Capture the cell that displays the provided text and extract its [X, Y] central coordinate. 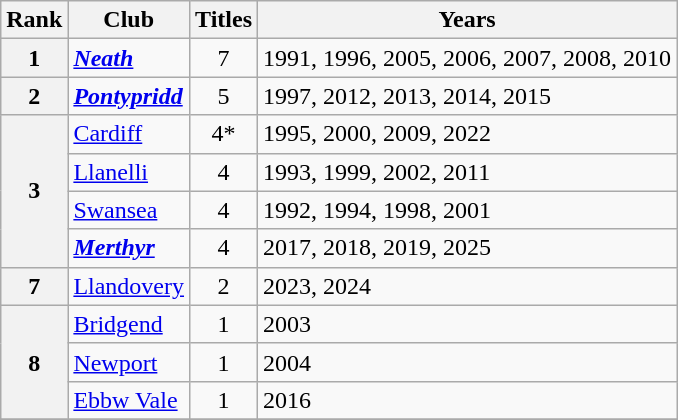
Merthyr [129, 248]
Titles [224, 20]
3 [34, 191]
2004 [468, 362]
Neath [129, 58]
1991, 1996, 2005, 2006, 2007, 2008, 2010 [468, 58]
Swansea [129, 210]
Llanelli [129, 172]
8 [34, 362]
2003 [468, 324]
4* [224, 134]
2023, 2024 [468, 286]
1992, 1994, 1998, 2001 [468, 210]
1997, 2012, 2013, 2014, 2015 [468, 96]
Bridgend [129, 324]
5 [224, 96]
Newport [129, 362]
Club [129, 20]
Cardiff [129, 134]
Llandovery [129, 286]
Pontypridd [129, 96]
Years [468, 20]
Ebbw Vale [129, 400]
2016 [468, 400]
Rank [34, 20]
1993, 1999, 2002, 2011 [468, 172]
2017, 2018, 2019, 2025 [468, 248]
1995, 2000, 2009, 2022 [468, 134]
